Locate the cell with the specified text and output its (X, Y) center coordinate. 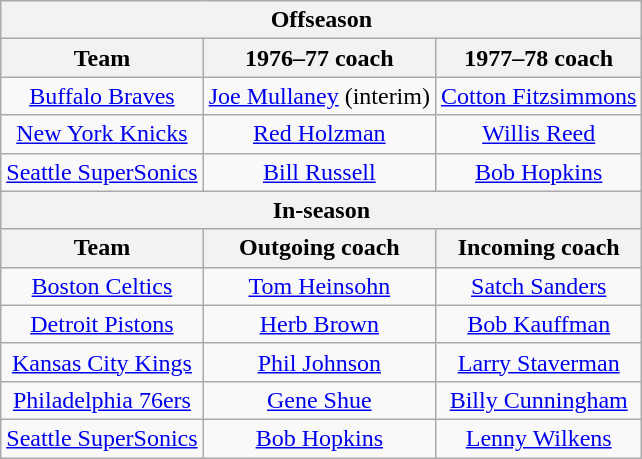
Incoming coach (538, 248)
Billy Cunningham (538, 400)
Outgoing coach (319, 248)
Phil Johnson (319, 362)
1976–77 coach (319, 58)
Lenny Wilkens (538, 438)
Bill Russell (319, 172)
Cotton Fitzsimmons (538, 96)
New York Knicks (102, 134)
Bob Kauffman (538, 324)
Boston Celtics (102, 286)
Herb Brown (319, 324)
Philadelphia 76ers (102, 400)
1977–78 coach (538, 58)
Detroit Pistons (102, 324)
Kansas City Kings (102, 362)
Larry Staverman (538, 362)
Satch Sanders (538, 286)
Red Holzman (319, 134)
Tom Heinsohn (319, 286)
In-season (322, 210)
Willis Reed (538, 134)
Joe Mullaney (interim) (319, 96)
Gene Shue (319, 400)
Buffalo Braves (102, 96)
Offseason (322, 20)
